Locate the cell with the specified text and output its (x, y) center coordinate. 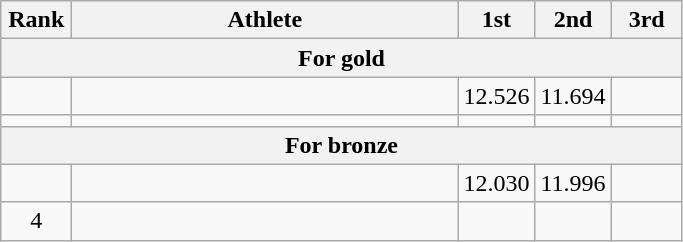
Rank (36, 20)
Athlete (265, 20)
12.526 (496, 96)
11.694 (573, 96)
For gold (342, 58)
3rd (646, 20)
4 (36, 221)
11.996 (573, 183)
2nd (573, 20)
For bronze (342, 145)
1st (496, 20)
12.030 (496, 183)
